Provide the [X, Y] coordinate of the cell's center where the given text is located.  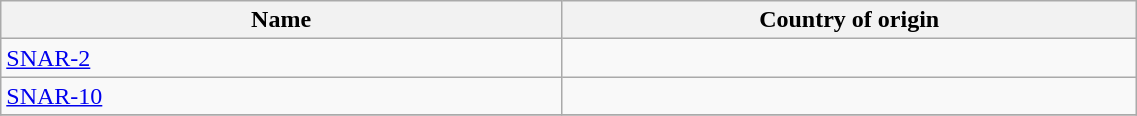
Name [282, 20]
SNAR-10 [282, 96]
SNAR-2 [282, 58]
Country of origin [848, 20]
